Extract the (x, y) coordinate from the center of the cell holding the provided text.  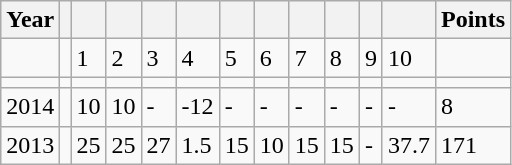
2 (124, 58)
5 (236, 58)
-12 (198, 107)
2013 (30, 145)
6 (272, 58)
27 (158, 145)
2014 (30, 107)
7 (306, 58)
1 (88, 58)
9 (370, 58)
Year (30, 20)
4 (198, 58)
1.5 (198, 145)
Points (472, 20)
37.7 (408, 145)
3 (158, 58)
171 (472, 145)
